Determine the (x, y) coordinate at the center of the cell enclosing the given text.  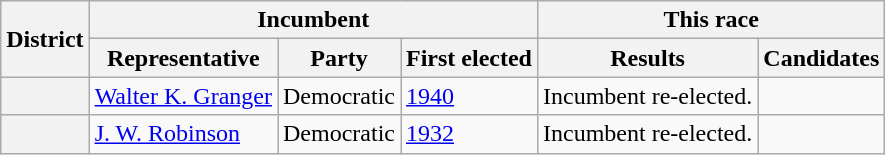
1940 (468, 96)
Walter K. Granger (183, 96)
Results (647, 58)
First elected (468, 58)
This race (710, 20)
District (45, 39)
Party (340, 58)
Incumbent (313, 20)
J. W. Robinson (183, 134)
Candidates (822, 58)
Representative (183, 58)
1932 (468, 134)
